Pinpoint the cell where the given text exists, returning its (X, Y) midpoint coordinate. 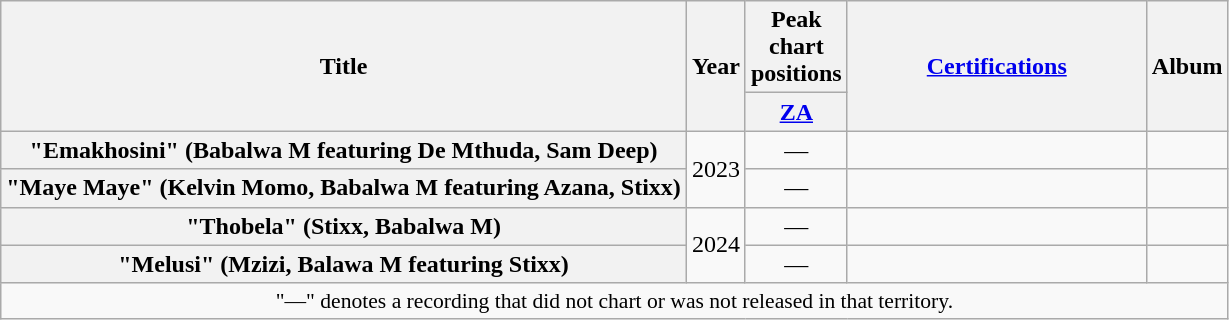
Year (716, 66)
Title (344, 66)
"Melusi" (Mzizi, Balawa M featuring Stixx) (344, 264)
ZA (796, 112)
2024 (716, 245)
"Maye Maye" (Kelvin Momo, Babalwa M featuring Azana, Stixx) (344, 188)
2023 (716, 169)
Album (1187, 66)
"Emakhosini" (Babalwa M featuring De Mthuda, Sam Deep) (344, 150)
Peak chart positions (796, 47)
"—" denotes a recording that did not chart or was not released in that territory. (614, 301)
Certifications (996, 66)
"Thobela" (Stixx, Babalwa M) (344, 226)
